For the text-containing cell, return its midpoint in (x, y) coordinate format. 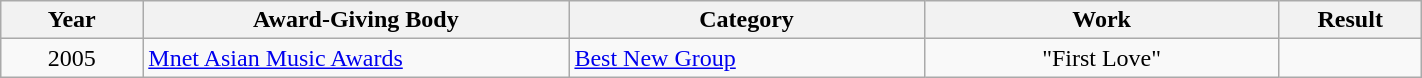
Award-Giving Body (356, 20)
Result (1350, 20)
Work (1102, 20)
Category (746, 20)
"First Love" (1102, 58)
Mnet Asian Music Awards (356, 58)
Best New Group (746, 58)
Year (72, 20)
2005 (72, 58)
